Find where the given text appears and provide that cell's center as (X, Y) coordinate. 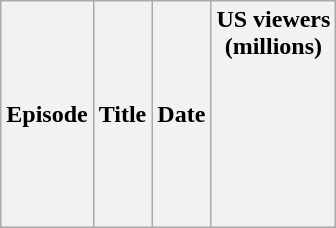
US viewers(millions) (274, 114)
Date (182, 114)
Episode (47, 114)
Title (122, 114)
